Extract the (x, y) coordinate from the center of the cell holding the provided text.  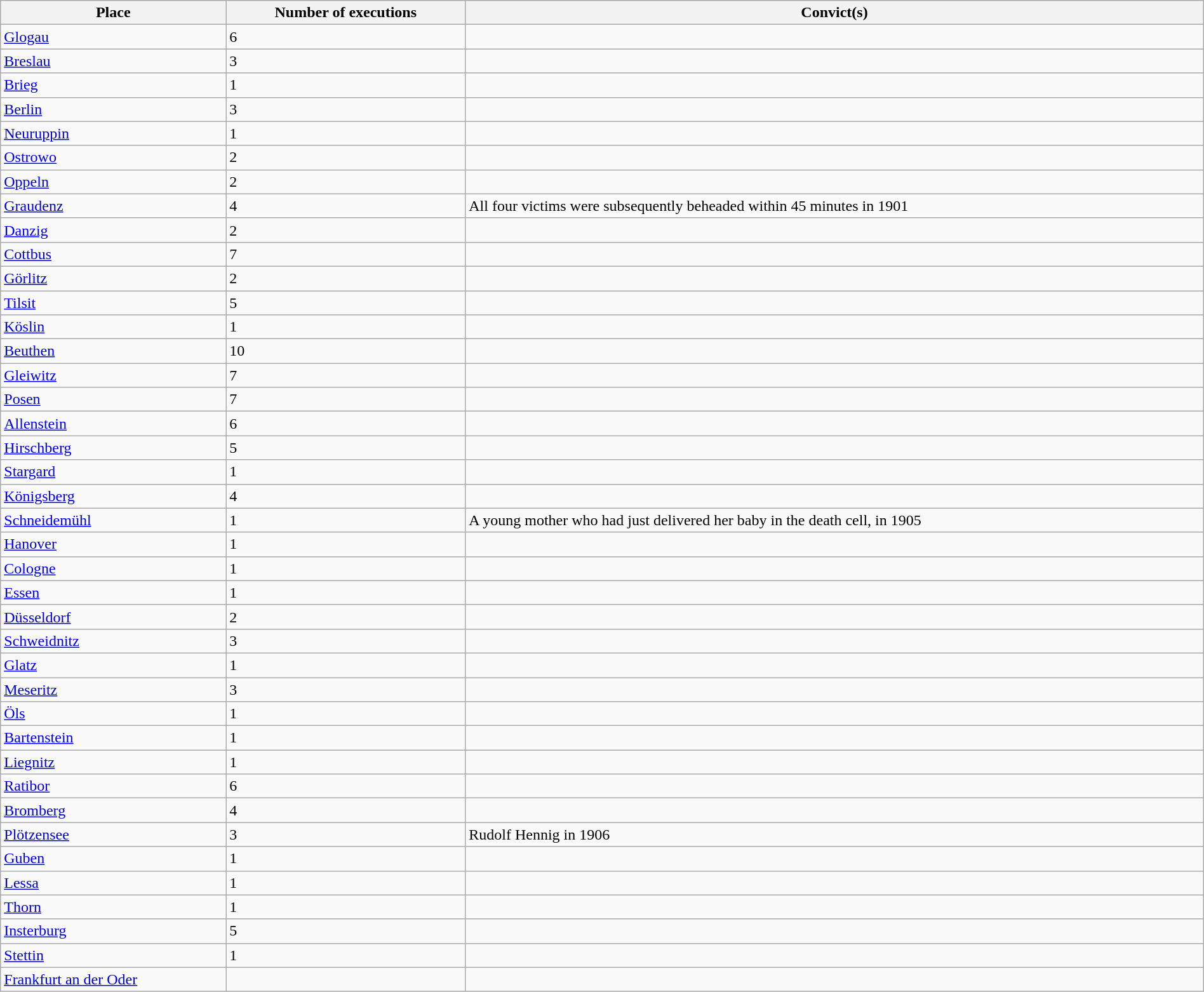
Brieg (113, 85)
Thorn (113, 907)
Allenstein (113, 424)
Glogau (113, 37)
Ostrowo (113, 158)
Köslin (113, 327)
Liegnitz (113, 762)
A young mother who had just delivered her baby in the death cell, in 1905 (834, 520)
Glatz (113, 665)
Stettin (113, 955)
Breslau (113, 61)
Bromberg (113, 810)
Königsberg (113, 496)
Place (113, 13)
Tilsit (113, 303)
Oppeln (113, 182)
Graudenz (113, 206)
Ratibor (113, 786)
Insterburg (113, 931)
Berlin (113, 109)
Posen (113, 399)
Görlitz (113, 278)
Schweidnitz (113, 641)
Düsseldorf (113, 617)
Convict(s) (834, 13)
Neuruppin (113, 133)
Essen (113, 593)
Schneidemühl (113, 520)
Danzig (113, 230)
Frankfurt an der Oder (113, 979)
All four victims were subsequently beheaded within 45 minutes in 1901 (834, 206)
Guben (113, 859)
10 (345, 351)
Number of executions (345, 13)
Bartenstein (113, 738)
Hirschberg (113, 448)
Cottbus (113, 254)
Lessa (113, 883)
Hanover (113, 544)
Gleiwitz (113, 375)
Öls (113, 714)
Meseritz (113, 689)
Stargard (113, 472)
Rudolf Hennig in 1906 (834, 834)
Cologne (113, 568)
Plötzensee (113, 834)
Beuthen (113, 351)
